Return (x, y) of the center of cell containing provided text 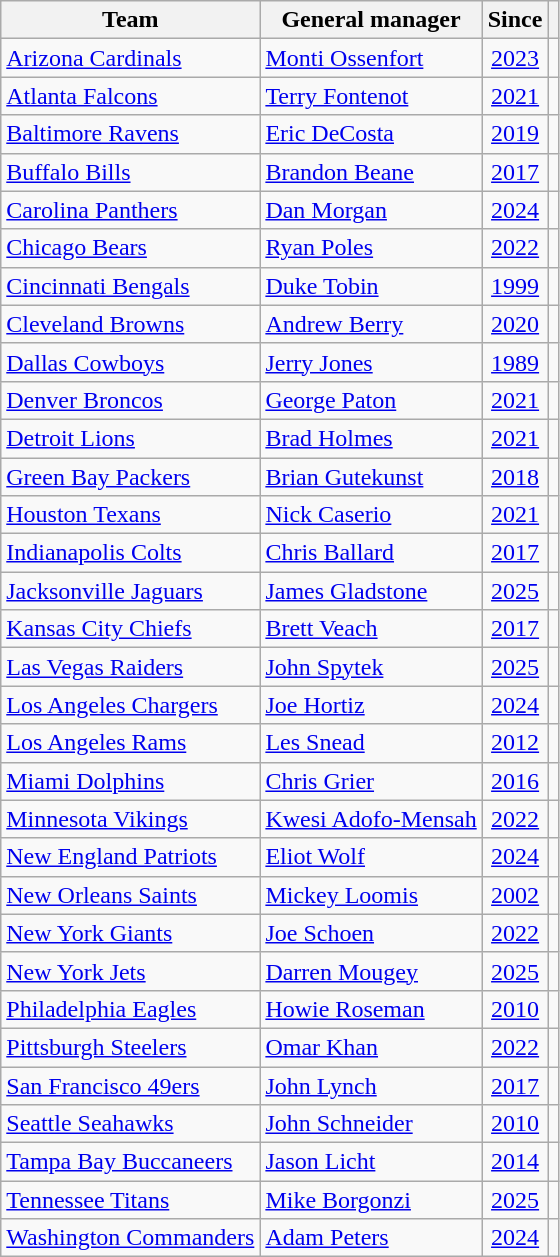
Jacksonville Jaguars (130, 591)
Kwesi Adofo-Mensah (371, 819)
1999 (515, 286)
2014 (515, 1162)
Team (130, 20)
Chicago Bears (130, 248)
Jason Licht (371, 1162)
Brett Veach (371, 629)
Les Snead (371, 743)
John Schneider (371, 1124)
Omar Khan (371, 1047)
Arizona Cardinals (130, 58)
Chris Grier (371, 781)
1989 (515, 362)
New York Jets (130, 971)
Houston Texans (130, 515)
Joe Schoen (371, 933)
Howie Roseman (371, 1009)
Atlanta Falcons (130, 96)
Minnesota Vikings (130, 819)
Adam Peters (371, 1238)
Duke Tobin (371, 286)
Andrew Berry (371, 324)
Miami Dolphins (130, 781)
Terry Fontenot (371, 96)
John Spytek (371, 667)
2019 (515, 134)
Buffalo Bills (130, 172)
Dallas Cowboys (130, 362)
Los Angeles Rams (130, 743)
Cleveland Browns (130, 324)
Carolina Panthers (130, 210)
2016 (515, 781)
Dan Morgan (371, 210)
Indianapolis Colts (130, 553)
Chris Ballard (371, 553)
Philadelphia Eagles (130, 1009)
Detroit Lions (130, 438)
Eliot Wolf (371, 857)
Mike Borgonzi (371, 1200)
Kansas City Chiefs (130, 629)
Darren Mougey (371, 971)
General manager (371, 20)
2002 (515, 895)
George Paton (371, 400)
2023 (515, 58)
Baltimore Ravens (130, 134)
Eric DeCosta (371, 134)
Ryan Poles (371, 248)
2012 (515, 743)
Since (515, 20)
Cincinnati Bengals (130, 286)
2020 (515, 324)
Pittsburgh Steelers (130, 1047)
New Orleans Saints (130, 895)
Las Vegas Raiders (130, 667)
Denver Broncos (130, 400)
Mickey Loomis (371, 895)
New York Giants (130, 933)
Joe Hortiz (371, 705)
Seattle Seahawks (130, 1124)
Brian Gutekunst (371, 477)
John Lynch (371, 1085)
Green Bay Packers (130, 477)
Monti Ossenfort (371, 58)
Washington Commanders (130, 1238)
Jerry Jones (371, 362)
James Gladstone (371, 591)
New England Patriots (130, 857)
Los Angeles Chargers (130, 705)
San Francisco 49ers (130, 1085)
Brandon Beane (371, 172)
Nick Caserio (371, 515)
Tampa Bay Buccaneers (130, 1162)
2018 (515, 477)
Brad Holmes (371, 438)
Tennessee Titans (130, 1200)
